Search for the cell housing the specified text and yield its [X, Y] center coordinate. 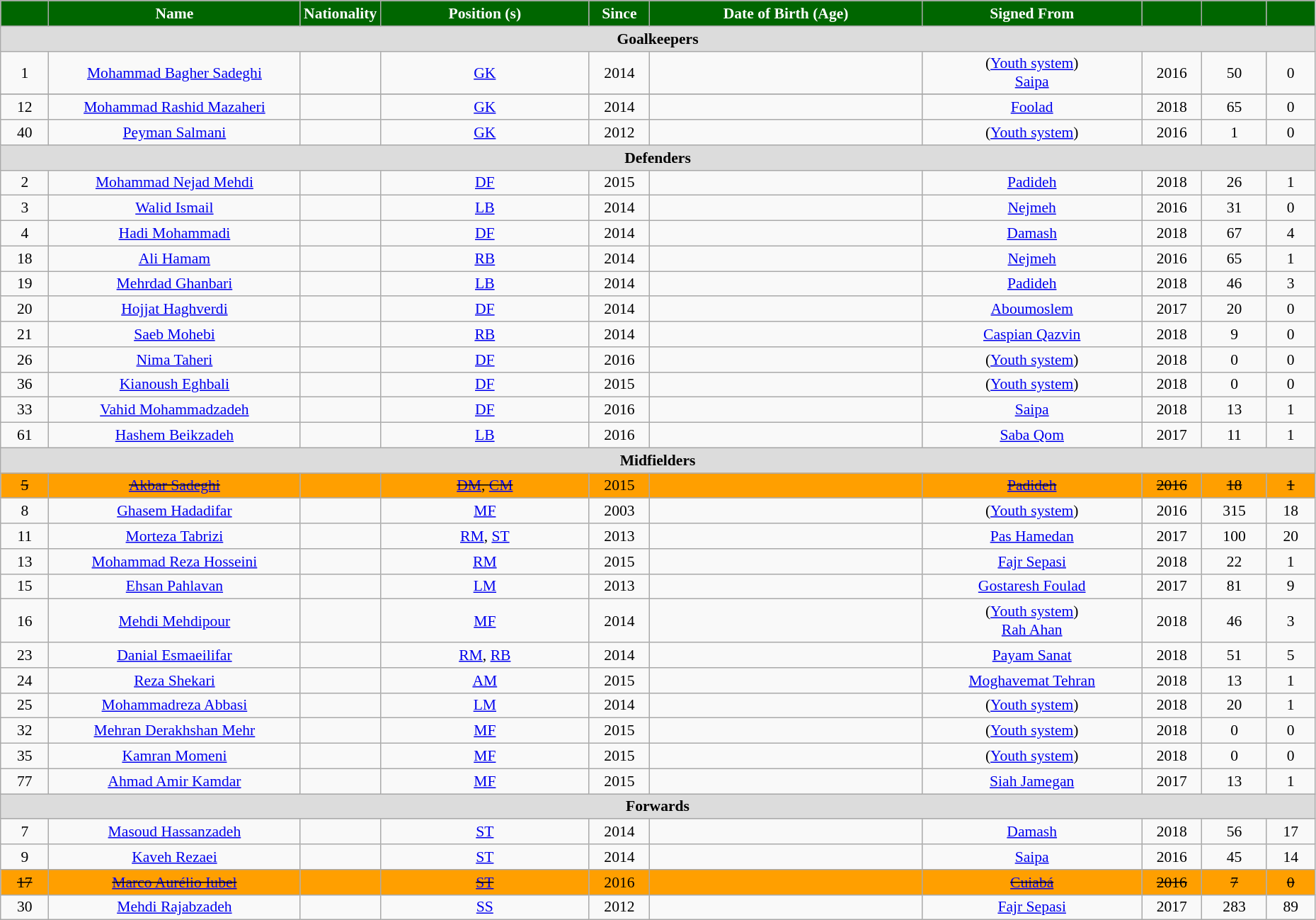
Since [619, 13]
RM, ST [484, 536]
Pas Hamedan [1032, 536]
2 [25, 183]
RM [484, 562]
Mohammad Nejad Mehdi [174, 183]
AM [484, 681]
Ali Hamam [174, 259]
25 [25, 705]
67 [1235, 234]
Foolad [1032, 108]
Siah Jamegan [1032, 781]
77 [25, 781]
315 [1235, 511]
Reza Shekari [174, 681]
81 [1235, 586]
33 [25, 410]
Hojjat Haghverdi [174, 309]
51 [1235, 655]
Akbar Sadeghi [174, 486]
Mehdi Mehdipour [174, 620]
283 [1235, 907]
50 [1235, 72]
Forwards [658, 807]
Caspian Qazvin [1032, 334]
36 [25, 385]
Ahmad Amir Kamdar [174, 781]
30 [25, 907]
15 [25, 586]
19 [25, 284]
32 [25, 731]
Morteza Tabrizi [174, 536]
45 [1235, 857]
Peyman Salmani [174, 132]
56 [1235, 832]
Saba Qom [1032, 436]
Danial Esmaeilifar [174, 655]
Date of Birth (Age) [786, 13]
Ehsan Pahlavan [174, 586]
Kaveh Rezaei [174, 857]
Defenders [658, 158]
Vahid Mohammadzadeh [174, 410]
Kamran Momeni [174, 756]
Mohammad Reza Hosseini [174, 562]
12 [25, 108]
Nima Taheri [174, 360]
Mohammad Rashid Mazaheri [174, 108]
Gostaresh Foulad [1032, 586]
Nationality [340, 13]
Signed From [1032, 13]
Cuiabá [1032, 882]
SS [484, 907]
89 [1291, 907]
Saeb Mohebi [174, 334]
(Youth system) Rah Ahan [1032, 620]
2003 [619, 511]
40 [25, 132]
Mohammad Bagher Sadeghi [174, 72]
Goalkeepers [658, 39]
(Youth system) Saipa [1032, 72]
61 [25, 436]
Mohammadreza Abbasi [174, 705]
Hashem Beikzadeh [174, 436]
Walid Ismail [174, 208]
31 [1235, 208]
DM, CM [484, 486]
23 [25, 655]
22 [1235, 562]
14 [1291, 857]
24 [25, 681]
Hadi Mohammadi [174, 234]
Midfielders [658, 460]
Name [174, 13]
Marco Aurélio Iubel [174, 882]
Mehdi Rajabzadeh [174, 907]
35 [25, 756]
Moghavemat Tehran [1032, 681]
Ghasem Hadadifar [174, 511]
Position (s) [484, 13]
RM, RB [484, 655]
Payam Sanat [1032, 655]
Mehran Derakhshan Mehr [174, 731]
Aboumoslem [1032, 309]
100 [1235, 536]
21 [25, 334]
16 [25, 620]
Mehrdad Ghanbari [174, 284]
8 [25, 511]
Masoud Hassanzadeh [174, 832]
Kianoush Eghbali [174, 385]
